Provide the [x, y] coordinate of the cell's center where the given text is located.  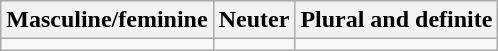
Masculine/feminine [107, 20]
Neuter [254, 20]
Plural and definite [396, 20]
